Search for the cell housing the specified text and yield its (X, Y) center coordinate. 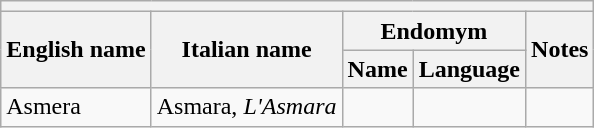
Asmara, L'Asmara (246, 107)
English name (76, 50)
Endomym (434, 31)
Language (469, 69)
Italian name (246, 50)
Asmera (76, 107)
Name (378, 69)
Notes (560, 50)
